Search for the cell housing the specified text and yield its (X, Y) center coordinate. 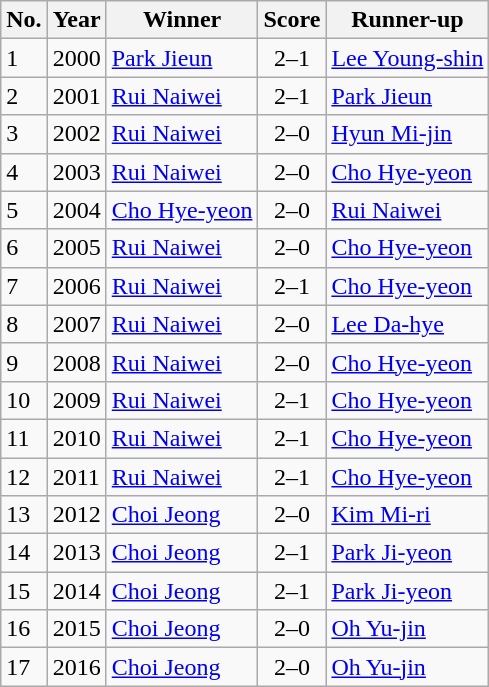
15 (24, 591)
Lee Young-shin (408, 58)
2014 (76, 591)
17 (24, 667)
12 (24, 477)
No. (24, 20)
1 (24, 58)
2013 (76, 553)
2016 (76, 667)
Runner-up (408, 20)
3 (24, 134)
2006 (76, 286)
2008 (76, 362)
7 (24, 286)
2011 (76, 477)
Lee Da-hye (408, 324)
16 (24, 629)
2015 (76, 629)
11 (24, 438)
2005 (76, 248)
Score (292, 20)
2003 (76, 172)
Year (76, 20)
2004 (76, 210)
2 (24, 96)
4 (24, 172)
2000 (76, 58)
2002 (76, 134)
Kim Mi-ri (408, 515)
6 (24, 248)
14 (24, 553)
2012 (76, 515)
10 (24, 400)
5 (24, 210)
Hyun Mi-jin (408, 134)
2009 (76, 400)
Winner (182, 20)
9 (24, 362)
2010 (76, 438)
8 (24, 324)
2001 (76, 96)
13 (24, 515)
2007 (76, 324)
